Determine the [X, Y] coordinate at the center of the cell enclosing the given text.  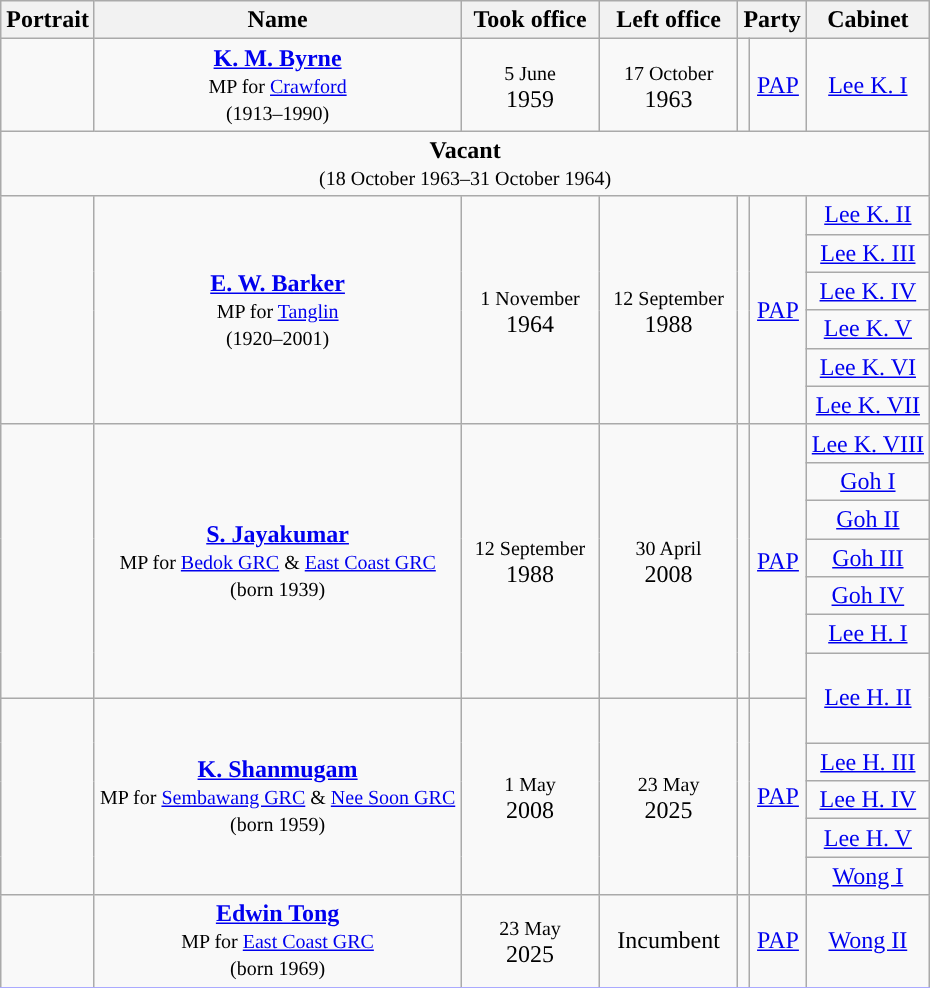
Left office [668, 20]
Lee K. V [868, 329]
Took office [530, 20]
Goh II [868, 519]
Lee K. I [868, 85]
Lee K. VII [868, 405]
Lee K. II [868, 215]
1 November1964 [530, 310]
30 April2008 [668, 560]
K. M. ByrneMP for Crawford(1913–1990) [277, 85]
Lee H. II [868, 698]
Goh III [868, 557]
Lee H. I [868, 634]
Portrait [48, 20]
S. JayakumarMP for Bedok GRC & East Coast GRC(born 1939) [277, 560]
Lee K. VIII [868, 443]
Lee H. IV [868, 800]
Party [772, 20]
Name [277, 20]
Wong II [868, 941]
K. ShanmugamMP for Sembawang GRC & Nee Soon GRC(born 1959) [277, 796]
Edwin TongMP for East Coast GRC(born 1969) [277, 941]
Lee K. IV [868, 291]
Lee K. VI [868, 367]
Cabinet [868, 20]
Incumbent [668, 941]
5 June1959 [530, 85]
Vacant(18 October 1963–31 October 1964) [466, 164]
Lee H. V [868, 838]
Goh I [868, 481]
Wong I [868, 876]
E. W. BarkerMP for Tanglin(1920–2001) [277, 310]
1 May2008 [530, 796]
Goh IV [868, 596]
Lee H. III [868, 762]
17 October1963 [668, 85]
Lee K. III [868, 253]
